Return [x, y] of the center of cell containing provided text 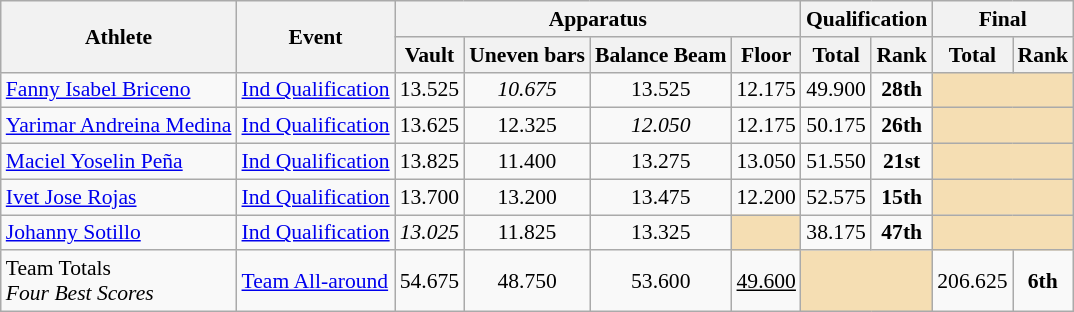
13.625 [430, 126]
13.050 [766, 162]
Yarimar Andreina Medina [119, 126]
13.825 [430, 162]
13.325 [660, 233]
26th [902, 126]
49.600 [766, 282]
12.050 [660, 126]
Athlete [119, 36]
54.675 [430, 282]
11.400 [527, 162]
13.200 [527, 197]
38.175 [836, 233]
Apparatus [598, 19]
49.900 [836, 90]
Final [1002, 19]
21st [902, 162]
Team All-around [315, 282]
13.475 [660, 197]
Uneven bars [527, 55]
Event [315, 36]
Team TotalsFour Best Scores [119, 282]
53.600 [660, 282]
Fanny Isabel Briceno [119, 90]
6th [1044, 282]
10.675 [527, 90]
Qualification [866, 19]
12.200 [766, 197]
15th [902, 197]
48.750 [527, 282]
13.025 [430, 233]
51.550 [836, 162]
47th [902, 233]
13.275 [660, 162]
Maciel Yoselin Peña [119, 162]
12.325 [527, 126]
Balance Beam [660, 55]
11.825 [527, 233]
Floor [766, 55]
50.175 [836, 126]
Vault [430, 55]
52.575 [836, 197]
Johanny Sotillo [119, 233]
28th [902, 90]
13.700 [430, 197]
Ivet Jose Rojas [119, 197]
206.625 [972, 282]
